Return the [x, y] coordinate for the center point of the cell that contains the specified text.  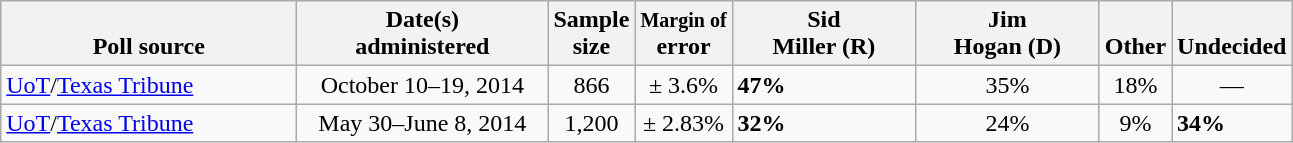
October 10–19, 2014 [422, 85]
24% [1008, 123]
32% [824, 123]
Samplesize [592, 34]
866 [592, 85]
Poll source [149, 34]
JimHogan (D) [1008, 34]
Margin oferror [684, 34]
SidMiller (R) [824, 34]
Other [1135, 34]
1,200 [592, 123]
± 3.6% [684, 85]
18% [1135, 85]
Date(s)administered [422, 34]
Undecided [1232, 34]
34% [1232, 123]
9% [1135, 123]
— [1232, 85]
± 2.83% [684, 123]
May 30–June 8, 2014 [422, 123]
47% [824, 85]
35% [1008, 85]
